Determine the [x, y] coordinate at the center of the cell enclosing the given text.  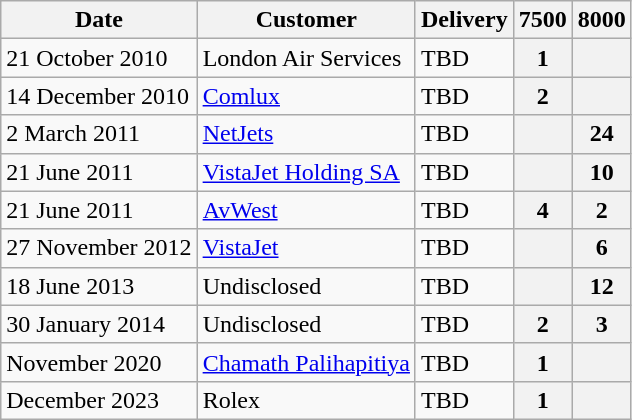
VistaJet [306, 248]
3 [602, 324]
November 2020 [99, 362]
Comlux [306, 96]
24 [602, 134]
Rolex [306, 400]
Customer [306, 20]
6 [602, 248]
7500 [542, 20]
December 2023 [99, 400]
8000 [602, 20]
2 March 2011 [99, 134]
30 January 2014 [99, 324]
London Air Services [306, 58]
14 December 2010 [99, 96]
Delivery [464, 20]
10 [602, 172]
18 June 2013 [99, 286]
VistaJet Holding SA [306, 172]
4 [542, 210]
AvWest [306, 210]
Date [99, 20]
27 November 2012 [99, 248]
Chamath Palihapitiya [306, 362]
21 October 2010 [99, 58]
NetJets [306, 134]
12 [602, 286]
